Pinpoint the cell where the given text exists, returning its [X, Y] midpoint coordinate. 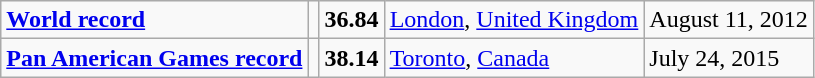
Pan American Games record [154, 58]
August 11, 2012 [729, 20]
38.14 [352, 58]
July 24, 2015 [729, 58]
London, United Kingdom [514, 20]
36.84 [352, 20]
Toronto, Canada [514, 58]
World record [154, 20]
